Pinpoint the cell where the given text exists, returning its (X, Y) midpoint coordinate. 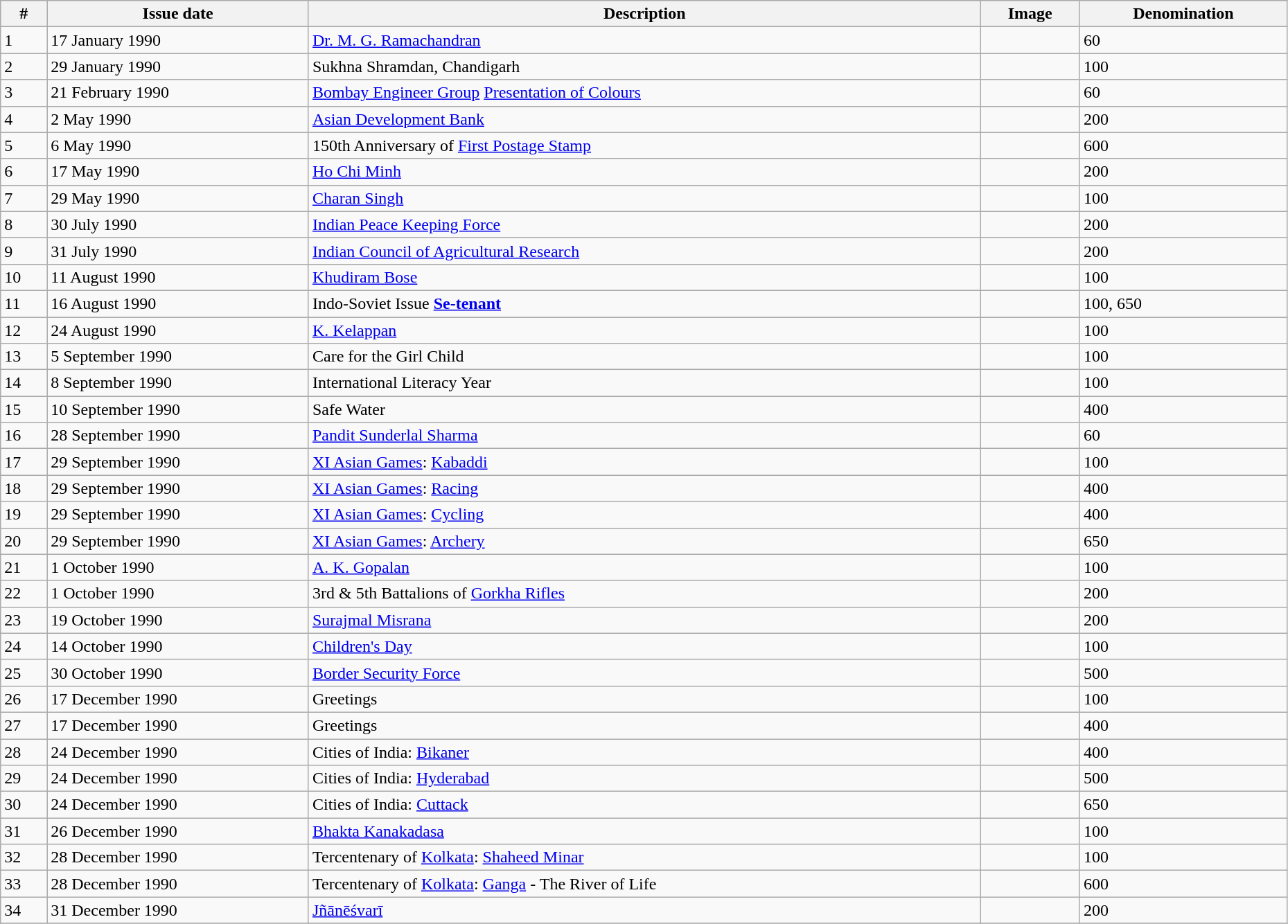
25 (24, 673)
XI Asian Games: Archery (644, 541)
30 October 1990 (178, 673)
Indian Council of Agricultural Research (644, 251)
28 (24, 752)
Safe Water (644, 409)
8 September 1990 (178, 383)
Tercentenary of Kolkata: Shaheed Minar (644, 858)
11 August 1990 (178, 277)
29 (24, 779)
28 September 1990 (178, 436)
A. K. Gopalan (644, 567)
3rd & 5th Battalions of Gorkha Rifles (644, 594)
14 (24, 383)
150th Anniversary of First Postage Stamp (644, 145)
Surajmal Misrana (644, 620)
31 (24, 831)
17 (24, 462)
Sukhna Shramdan, Chandigarh (644, 66)
8 (24, 224)
22 (24, 594)
31 December 1990 (178, 910)
24 August 1990 (178, 330)
Description (644, 14)
7 (24, 198)
Khudiram Bose (644, 277)
Bombay Engineer Group Presentation of Colours (644, 93)
30 (24, 805)
11 (24, 303)
Cities of India: Cuttack (644, 805)
Jñānēśvarī (644, 910)
1 (24, 40)
12 (24, 330)
23 (24, 620)
20 (24, 541)
27 (24, 725)
K. Kelappan (644, 330)
10 September 1990 (178, 409)
29 January 1990 (178, 66)
Indo-Soviet Issue Se-tenant (644, 303)
XI Asian Games: Kabaddi (644, 462)
34 (24, 910)
Care for the Girl Child (644, 357)
2 May 1990 (178, 119)
33 (24, 884)
16 (24, 436)
Cities of India: Bikaner (644, 752)
# (24, 14)
Asian Development Bank (644, 119)
26 December 1990 (178, 831)
Ho Chi Minh (644, 172)
10 (24, 277)
3 (24, 93)
21 February 1990 (178, 93)
16 August 1990 (178, 303)
6 May 1990 (178, 145)
Pandit Sunderlal Sharma (644, 436)
15 (24, 409)
13 (24, 357)
XI Asian Games: Racing (644, 488)
Dr. M. G. Ramachandran (644, 40)
32 (24, 858)
Bhakta Kanakadasa (644, 831)
XI Asian Games: Cycling (644, 515)
19 (24, 515)
26 (24, 699)
19 October 1990 (178, 620)
9 (24, 251)
2 (24, 66)
Indian Peace Keeping Force (644, 224)
29 May 1990 (178, 198)
24 (24, 646)
30 July 1990 (178, 224)
Issue date (178, 14)
Children's Day (644, 646)
Tercentenary of Kolkata: Ganga - The River of Life (644, 884)
18 (24, 488)
Border Security Force (644, 673)
14 October 1990 (178, 646)
21 (24, 567)
4 (24, 119)
6 (24, 172)
17 May 1990 (178, 172)
Cities of India: Hyderabad (644, 779)
Image (1030, 14)
31 July 1990 (178, 251)
5 (24, 145)
17 January 1990 (178, 40)
5 September 1990 (178, 357)
100, 650 (1183, 303)
International Literacy Year (644, 383)
Charan Singh (644, 198)
Denomination (1183, 14)
